Find where the given text appears and provide that cell's center as [X, Y] coordinate. 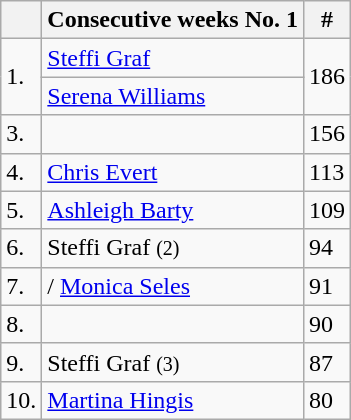
10. [22, 400]
113 [328, 172]
9. [22, 362]
90 [328, 324]
Steffi Graf (3) [173, 362]
Steffi Graf (2) [173, 248]
156 [328, 134]
Serena Williams [173, 96]
80 [328, 400]
5. [22, 210]
/ Monica Seles [173, 286]
87 [328, 362]
4. [22, 172]
Steffi Graf [173, 58]
Martina Hingis [173, 400]
Ashleigh Barty [173, 210]
6. [22, 248]
94 [328, 248]
# [328, 20]
Consecutive weeks No. 1 [173, 20]
3. [22, 134]
91 [328, 286]
8. [22, 324]
1. [22, 77]
109 [328, 210]
186 [328, 77]
Chris Evert [173, 172]
7. [22, 286]
